Provide the (X, Y) coordinate of the cell's center where the given text is located.  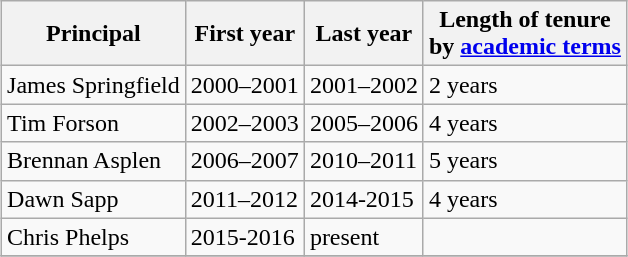
2 years (524, 85)
Tim Forson (94, 123)
2006–2007 (244, 161)
2011–2012 (244, 199)
5 years (524, 161)
2000–2001 (244, 85)
James Springfield (94, 85)
2005–2006 (364, 123)
Last year (364, 34)
Dawn Sapp (94, 199)
Chris Phelps (94, 237)
2010–2011 (364, 161)
2014-2015 (364, 199)
Brennan Asplen (94, 161)
2002–2003 (244, 123)
Length of tenureby academic terms (524, 34)
First year (244, 34)
2015-2016 (244, 237)
2001–2002 (364, 85)
present (364, 237)
Principal (94, 34)
